Search for the cell housing the specified text and yield its [X, Y] center coordinate. 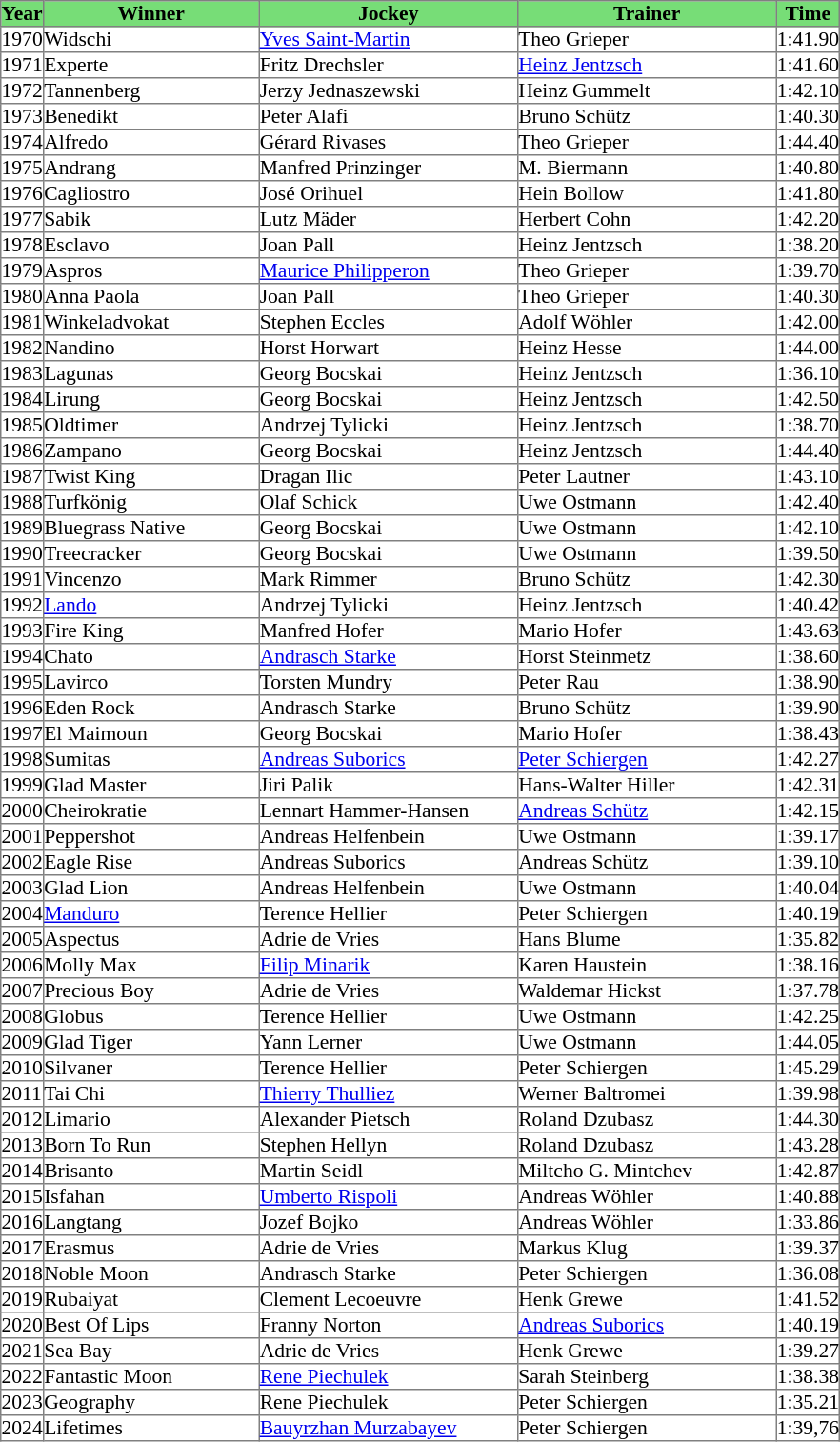
Bluegrass Native [150, 528]
1991 [23, 579]
1:42.20 [808, 219]
2003 [23, 888]
1:41.90 [808, 40]
2017 [23, 1248]
2005 [23, 939]
Gérard Rivases [389, 143]
Stephen Hellyn [389, 1145]
Yves Saint-Martin [389, 40]
1979 [23, 270]
Silvaner [150, 1069]
1:39.37 [808, 1248]
2023 [23, 1402]
1:38.90 [808, 682]
1992 [23, 606]
Alexander Pietsch [389, 1120]
1:39.50 [808, 554]
Thierry Thulliez [389, 1093]
Torsten Mundry [389, 682]
1976 [23, 194]
1984 [23, 400]
1970 [23, 40]
1:42.27 [808, 760]
Clement Lecoeuvre [389, 1299]
1:36.08 [808, 1274]
Winkeladvokat [150, 322]
1:38.20 [808, 246]
Tai Chi [150, 1093]
Erasmus [150, 1248]
Zampano [150, 451]
1998 [23, 760]
Lagunas [150, 373]
1986 [23, 451]
Best Of Lips [150, 1326]
Cheirokratie [150, 811]
2010 [23, 1069]
Alfredo [150, 143]
Glad Tiger [150, 1042]
1983 [23, 373]
Turfkönig [150, 503]
1:44.30 [808, 1120]
Olaf Schick [389, 503]
Hein Bollow [647, 194]
2016 [23, 1223]
1985 [23, 425]
1:38.70 [808, 425]
Herbert Cohn [647, 219]
Andrang [150, 168]
Cagliostro [150, 194]
Limario [150, 1120]
Aspros [150, 270]
1:41.60 [808, 65]
Mark Rimmer [389, 579]
1:44.05 [808, 1042]
Aspectus [150, 939]
Isfahan [150, 1196]
Glad Lion [150, 888]
Jiri Palik [389, 785]
Rubaiyat [150, 1299]
Horst Horwart [389, 349]
1982 [23, 349]
Born To Run [150, 1145]
1:43.63 [808, 631]
El Maimoun [150, 733]
1:42.31 [808, 785]
Anna Paola [150, 297]
1:39.27 [808, 1351]
Sabik [150, 219]
Trainer [647, 13]
2019 [23, 1299]
Oldtimer [150, 425]
2006 [23, 966]
2024 [23, 1429]
Vincenzo [150, 579]
Miltcho G. Mintchev [647, 1172]
Precious Boy [150, 991]
1:42.25 [808, 1017]
1:39.10 [808, 863]
1:36.10 [808, 373]
Lutz Mäder [389, 219]
2018 [23, 1274]
1973 [23, 116]
Experte [150, 65]
Benedikt [150, 116]
Umberto Rispoli [389, 1196]
Heinz Gummelt [647, 91]
Franny Norton [389, 1326]
Sea Bay [150, 1351]
1972 [23, 91]
1978 [23, 246]
Twist King [150, 476]
2015 [23, 1196]
2012 [23, 1120]
Manfred Prinzinger [389, 168]
1997 [23, 733]
1987 [23, 476]
1:38.43 [808, 733]
1:38.16 [808, 966]
Globus [150, 1017]
1:40.42 [808, 606]
1981 [23, 322]
Jozef Bojko [389, 1223]
Peppershot [150, 836]
Bauyrzhan Murzabayev [389, 1429]
Lando [150, 606]
1988 [23, 503]
1:42.00 [808, 322]
1975 [23, 168]
Manduro [150, 914]
Lavirco [150, 682]
1993 [23, 631]
Widschi [150, 40]
Geography [150, 1402]
1:41.80 [808, 194]
1:39.17 [808, 836]
1:42.30 [808, 579]
Glad Master [150, 785]
Eden Rock [150, 709]
1:37.78 [808, 991]
1:43.28 [808, 1145]
2014 [23, 1172]
Jerzy Jednaszewski [389, 91]
Lirung [150, 400]
1994 [23, 657]
Horst Steinmetz [647, 657]
1:39,76 [808, 1429]
Lennart Hammer-Hansen [389, 811]
Lifetimes [150, 1429]
Peter Alafi [389, 116]
Waldemar Hickst [647, 991]
M. Biermann [647, 168]
Werner Baltromei [647, 1093]
Manfred Hofer [389, 631]
1990 [23, 554]
Treecracker [150, 554]
1:39.90 [808, 709]
1:42.15 [808, 811]
Martin Seidl [389, 1172]
2021 [23, 1351]
1:42.40 [808, 503]
Peter Lautner [647, 476]
2004 [23, 914]
Maurice Philipperon [389, 270]
Hans-Walter Hiller [647, 785]
2007 [23, 991]
2020 [23, 1326]
1:39.70 [808, 270]
1:38.60 [808, 657]
Brisanto [150, 1172]
Time [808, 13]
2022 [23, 1377]
Tannenberg [150, 91]
1:40.04 [808, 888]
1:35.21 [808, 1402]
1:44.00 [808, 349]
2001 [23, 836]
Markus Klug [647, 1248]
1989 [23, 528]
1:33.86 [808, 1223]
Jockey [389, 13]
1971 [23, 65]
1:35.82 [808, 939]
Stephen Eccles [389, 322]
Karen Haustein [647, 966]
1:40.80 [808, 168]
Chato [150, 657]
Eagle Rise [150, 863]
1:40.88 [808, 1196]
Sumitas [150, 760]
1:45.29 [808, 1069]
1980 [23, 297]
2009 [23, 1042]
Fantastic Moon [150, 1377]
1974 [23, 143]
1:42.50 [808, 400]
1977 [23, 219]
Langtang [150, 1223]
2008 [23, 1017]
1:41.52 [808, 1299]
1:42.87 [808, 1172]
2000 [23, 811]
1:38.38 [808, 1377]
Peter Rau [647, 682]
2013 [23, 1145]
1996 [23, 709]
Year [23, 13]
1:39.98 [808, 1093]
Heinz Hesse [647, 349]
1:43.10 [808, 476]
José Orihuel [389, 194]
Nandino [150, 349]
Winner [150, 13]
Adolf Wöhler [647, 322]
Sarah Steinberg [647, 1377]
Noble Moon [150, 1274]
2002 [23, 863]
Fritz Drechsler [389, 65]
Fire King [150, 631]
Hans Blume [647, 939]
Molly Max [150, 966]
1995 [23, 682]
1999 [23, 785]
Yann Lerner [389, 1042]
Dragan Ilic [389, 476]
2011 [23, 1093]
Filip Minarik [389, 966]
Esclavo [150, 246]
